Extract the [x, y] coordinate from the center of the cell holding the provided text.  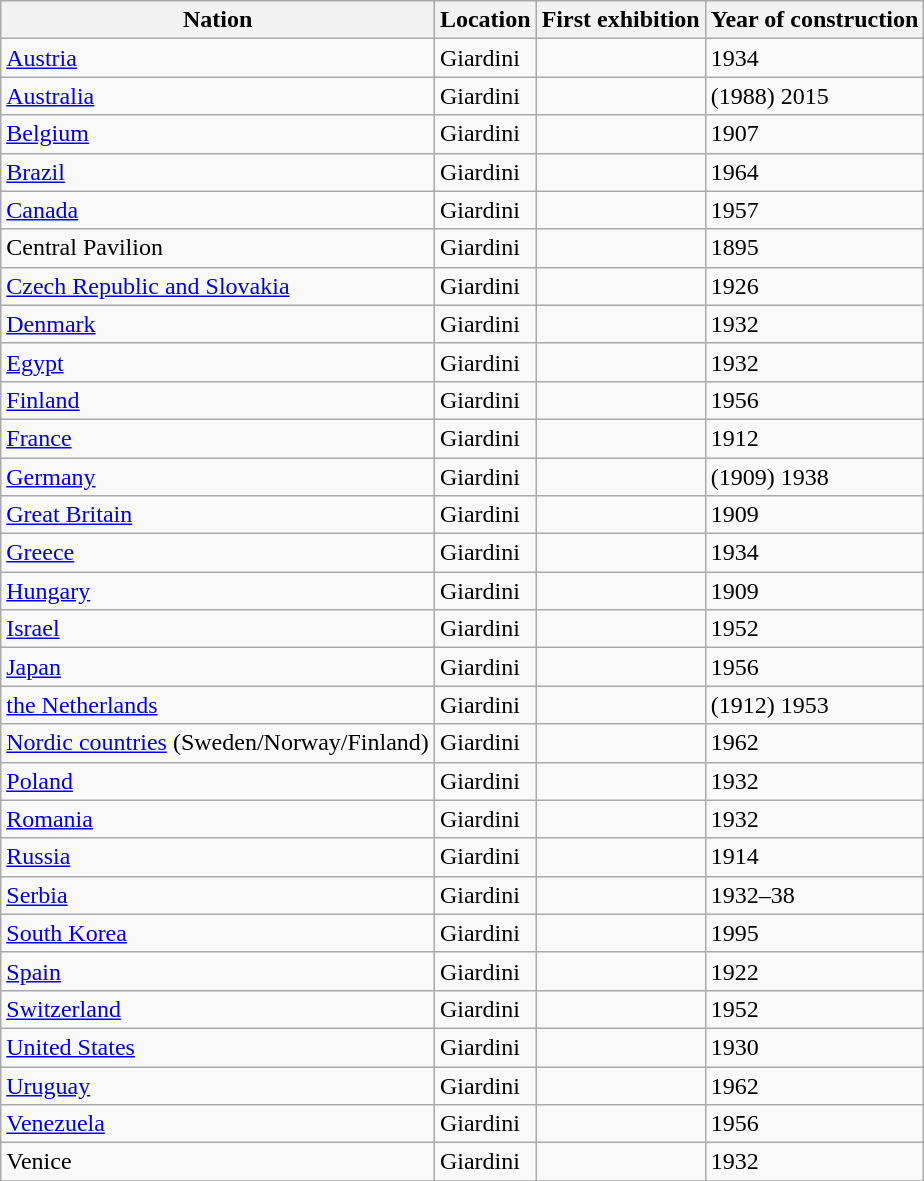
the Netherlands [218, 705]
1907 [814, 134]
(1988) 2015 [814, 96]
France [218, 438]
Russia [218, 857]
Czech Republic and Slovakia [218, 286]
1926 [814, 286]
1930 [814, 1047]
Greece [218, 553]
1932–38 [814, 895]
Venice [218, 1162]
United States [218, 1047]
1922 [814, 971]
First exhibition [620, 20]
Denmark [218, 324]
1957 [814, 210]
Spain [218, 971]
Great Britain [218, 515]
Canada [218, 210]
Romania [218, 819]
1995 [814, 933]
Hungary [218, 591]
1914 [814, 857]
Location [485, 20]
Australia [218, 96]
Nation [218, 20]
1895 [814, 248]
Uruguay [218, 1085]
Venezuela [218, 1124]
Japan [218, 667]
Poland [218, 781]
South Korea [218, 933]
Belgium [218, 134]
Nordic countries (Sweden/Norway/Finland) [218, 743]
1964 [814, 172]
Central Pavilion [218, 248]
Year of construction [814, 20]
Brazil [218, 172]
Egypt [218, 362]
Israel [218, 629]
(1912) 1953 [814, 705]
Finland [218, 400]
Serbia [218, 895]
(1909) 1938 [814, 477]
Austria [218, 58]
Germany [218, 477]
1912 [814, 438]
Switzerland [218, 1009]
